Scan for the cell matching the given text and deliver its (X, Y) coordinate at center. 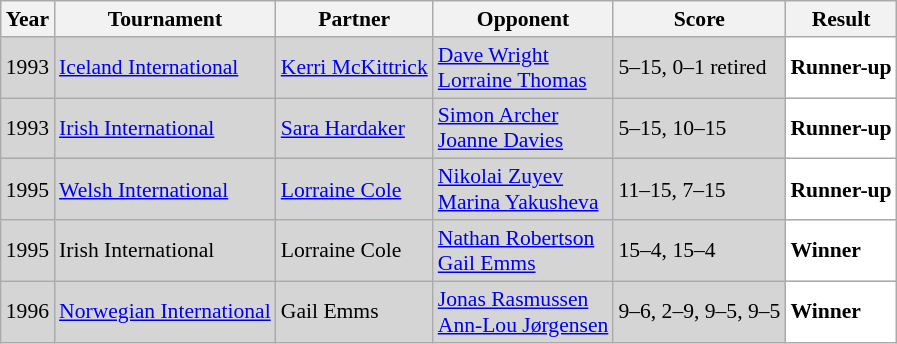
Partner (354, 19)
Sara Hardaker (354, 128)
Norwegian International (165, 312)
Iceland International (165, 68)
5–15, 10–15 (699, 128)
11–15, 7–15 (699, 190)
Kerri McKittrick (354, 68)
Year (28, 19)
Jonas Rasmussen Ann-Lou Jørgensen (524, 312)
Welsh International (165, 190)
5–15, 0–1 retired (699, 68)
Gail Emms (354, 312)
Simon Archer Joanne Davies (524, 128)
1996 (28, 312)
Dave Wright Lorraine Thomas (524, 68)
Result (840, 19)
Tournament (165, 19)
Nikolai Zuyev Marina Yakusheva (524, 190)
Score (699, 19)
9–6, 2–9, 9–5, 9–5 (699, 312)
Nathan Robertson Gail Emms (524, 250)
Opponent (524, 19)
15–4, 15–4 (699, 250)
